Extract the [x, y] coordinate from the center of the cell holding the provided text.  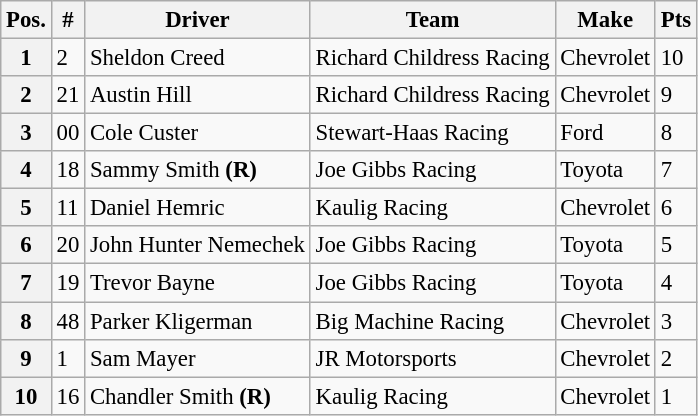
Chandler Smith (R) [198, 396]
21 [68, 95]
16 [68, 396]
Cole Custer [198, 133]
Austin Hill [198, 95]
20 [68, 245]
Driver [198, 20]
19 [68, 283]
John Hunter Nemechek [198, 245]
Trevor Bayne [198, 283]
Pts [676, 20]
48 [68, 321]
Daniel Hemric [198, 208]
11 [68, 208]
Ford [605, 133]
Stewart-Haas Racing [432, 133]
Sheldon Creed [198, 58]
Make [605, 20]
Team [432, 20]
Parker Kligerman [198, 321]
Sammy Smith (R) [198, 170]
Big Machine Racing [432, 321]
00 [68, 133]
18 [68, 170]
Sam Mayer [198, 358]
# [68, 20]
JR Motorsports [432, 358]
Pos. [26, 20]
